Detect which cell encompasses the target text, then output its [x, y] center coordinate. 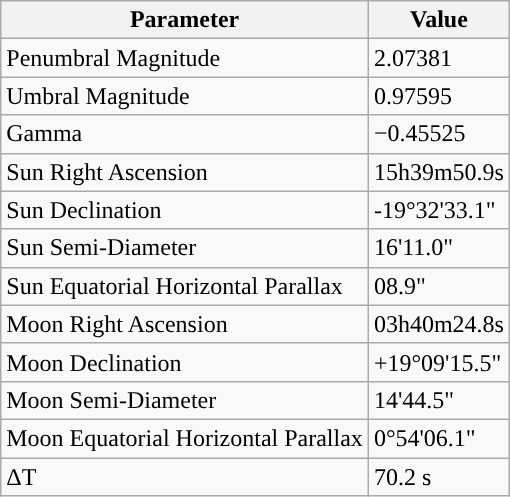
Moon Right Ascension [185, 324]
0.97595 [438, 96]
08.9" [438, 286]
Umbral Magnitude [185, 96]
Sun Semi-Diameter [185, 248]
0°54'06.1" [438, 438]
Sun Right Ascension [185, 172]
03h40m24.8s [438, 324]
15h39m50.9s [438, 172]
16'11.0" [438, 248]
Parameter [185, 20]
Gamma [185, 134]
+19°09'15.5" [438, 362]
Moon Declination [185, 362]
−0.45525 [438, 134]
Penumbral Magnitude [185, 58]
14'44.5" [438, 400]
Value [438, 20]
Moon Equatorial Horizontal Parallax [185, 438]
Moon Semi-Diameter [185, 400]
Sun Declination [185, 210]
Sun Equatorial Horizontal Parallax [185, 286]
-19°32'33.1" [438, 210]
ΔT [185, 477]
2.07381 [438, 58]
70.2 s [438, 477]
